For the text-containing cell, return its midpoint in (X, Y) coordinate format. 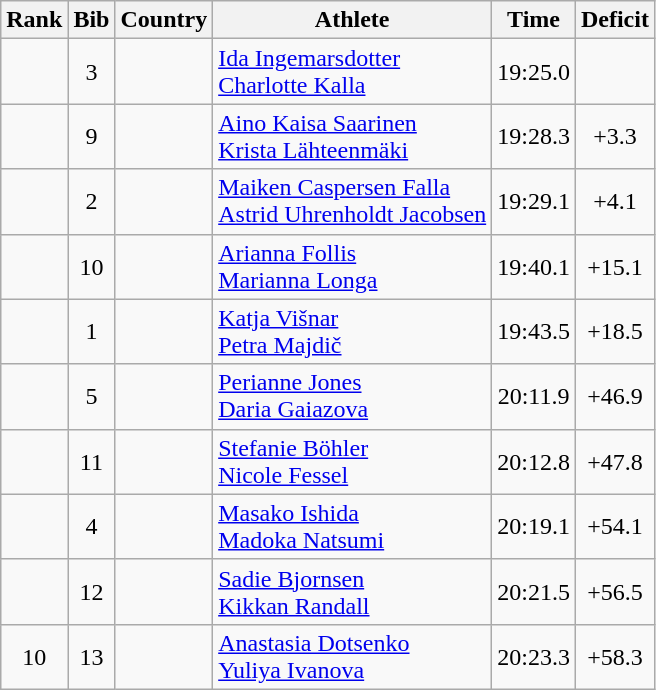
19:28.3 (534, 136)
Perianne JonesDaria Gaiazova (352, 396)
19:43.5 (534, 332)
Athlete (352, 20)
Arianna FollisMarianna Longa (352, 266)
12 (92, 592)
Time (534, 20)
9 (92, 136)
20:23.3 (534, 656)
Stefanie BöhlerNicole Fessel (352, 462)
4 (92, 526)
Masako IshidaMadoka Natsumi (352, 526)
+54.1 (614, 526)
Anastasia DotsenkoYuliya Ivanova (352, 656)
+18.5 (614, 332)
2 (92, 202)
+3.3 (614, 136)
+47.8 (614, 462)
5 (92, 396)
+15.1 (614, 266)
13 (92, 656)
3 (92, 72)
Deficit (614, 20)
1 (92, 332)
+56.5 (614, 592)
20:19.1 (534, 526)
Ida IngemarsdotterCharlotte Kalla (352, 72)
19:25.0 (534, 72)
Bib (92, 20)
20:12.8 (534, 462)
20:11.9 (534, 396)
+58.3 (614, 656)
Sadie BjornsenKikkan Randall (352, 592)
Rank (34, 20)
Aino Kaisa SaarinenKrista Lähteenmäki (352, 136)
19:40.1 (534, 266)
Country (164, 20)
Katja VišnarPetra Majdič (352, 332)
+46.9 (614, 396)
Maiken Caspersen FallaAstrid Uhrenholdt Jacobsen (352, 202)
11 (92, 462)
19:29.1 (534, 202)
+4.1 (614, 202)
20:21.5 (534, 592)
